Pinpoint the cell where the given text exists, returning its (X, Y) midpoint coordinate. 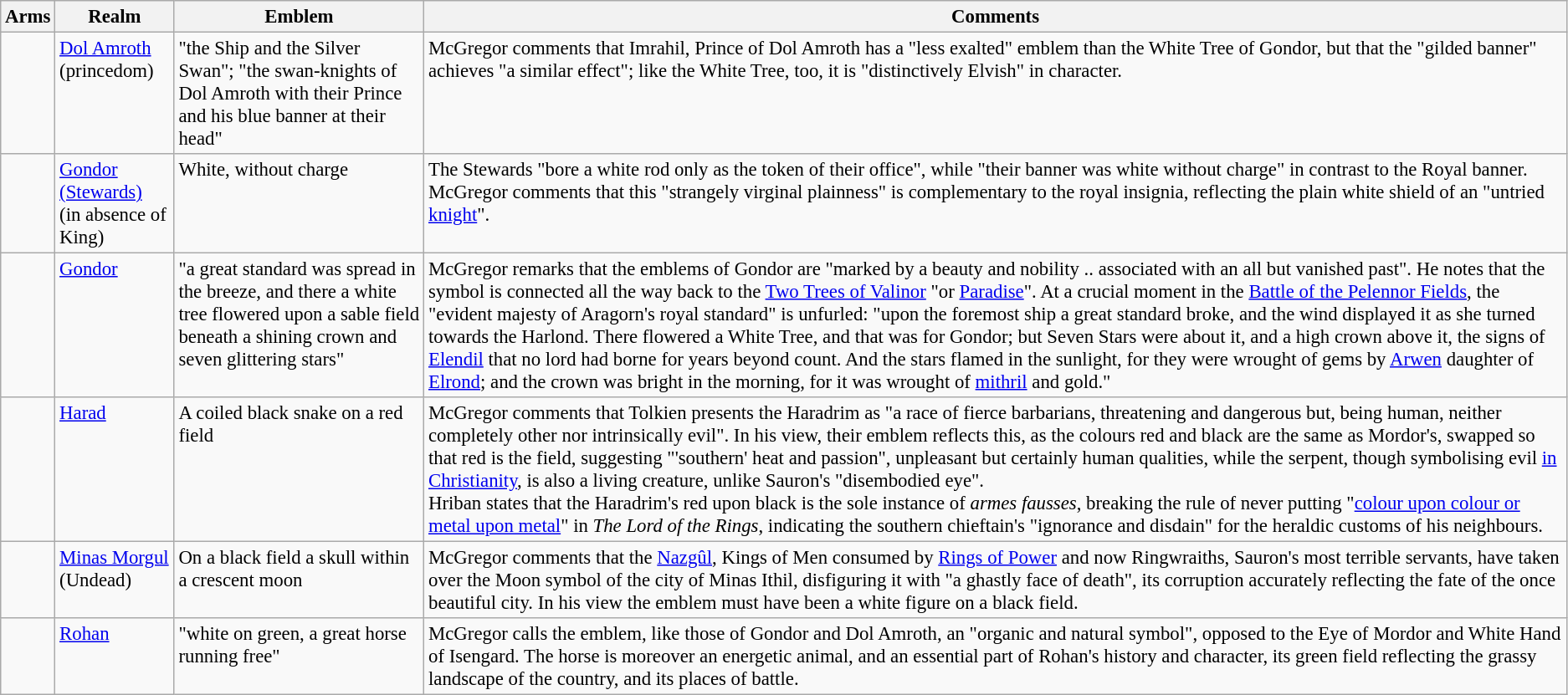
Gondor (Stewards)(in absence of King) (115, 204)
"the Ship and the Silver Swan"; "the swan-knights of Dol Amroth with their Prince and his blue banner at their head" (300, 94)
Arms (28, 17)
Realm (115, 17)
"a great standard was spread in the breeze, and there a white tree flowered upon a sable field beneath a shining crown and seven glittering stars" (300, 326)
Comments (996, 17)
Harad (115, 470)
A coiled black snake on a red field (300, 470)
Emblem (300, 17)
On a black field a skull within a crescent moon (300, 580)
Minas Morgul (Undead) (115, 580)
Gondor (115, 326)
Dol Amroth (princedom) (115, 94)
White, without charge (300, 204)
